Pinpoint the cell where the given text exists, returning its (X, Y) midpoint coordinate. 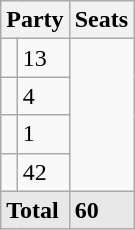
60 (101, 210)
Seats (101, 20)
1 (43, 134)
4 (43, 96)
13 (43, 58)
Total (35, 210)
42 (43, 172)
Party (35, 20)
